Return the (x, y) coordinate for the center point of the cell that contains the specified text.  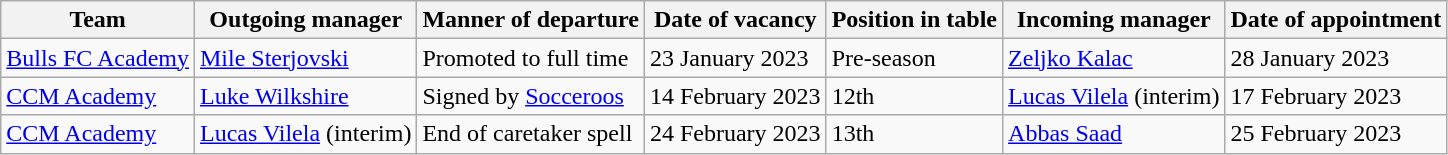
23 January 2023 (735, 58)
28 January 2023 (1336, 58)
Incoming manager (1114, 20)
24 February 2023 (735, 134)
Team (98, 20)
End of caretaker spell (530, 134)
Position in table (914, 20)
Abbas Saad (1114, 134)
Date of vacancy (735, 20)
Signed by Socceroos (530, 96)
Pre-season (914, 58)
Date of appointment (1336, 20)
17 February 2023 (1336, 96)
Luke Wilkshire (305, 96)
12th (914, 96)
14 February 2023 (735, 96)
Bulls FC Academy (98, 58)
13th (914, 134)
Zeljko Kalac (1114, 58)
Mile Sterjovski (305, 58)
Outgoing manager (305, 20)
Manner of departure (530, 20)
25 February 2023 (1336, 134)
Promoted to full time (530, 58)
